From the cell containing the given text, extract its center point as [X, Y] coordinate. 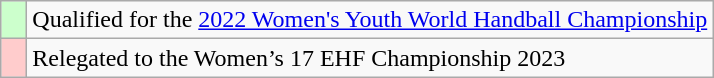
Qualified for the 2022 Women's Youth World Handball Championship [370, 20]
Relegated to the Women’s 17 EHF Championship 2023 [370, 58]
